Return [X, Y] of the center of cell containing provided text 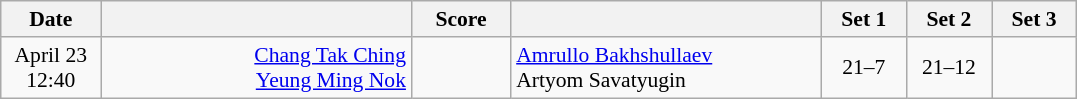
Date [51, 19]
21–7 [864, 68]
Score [461, 19]
21–12 [948, 68]
Amrullo Bakhshullaev Artyom Savatyugin [666, 68]
Set 3 [1034, 19]
Chang Tak Ching Yeung Ming Nok [256, 68]
Set 1 [864, 19]
April 2312:40 [51, 68]
Set 2 [948, 19]
